Find where the given text appears and provide that cell's center as [x, y] coordinate. 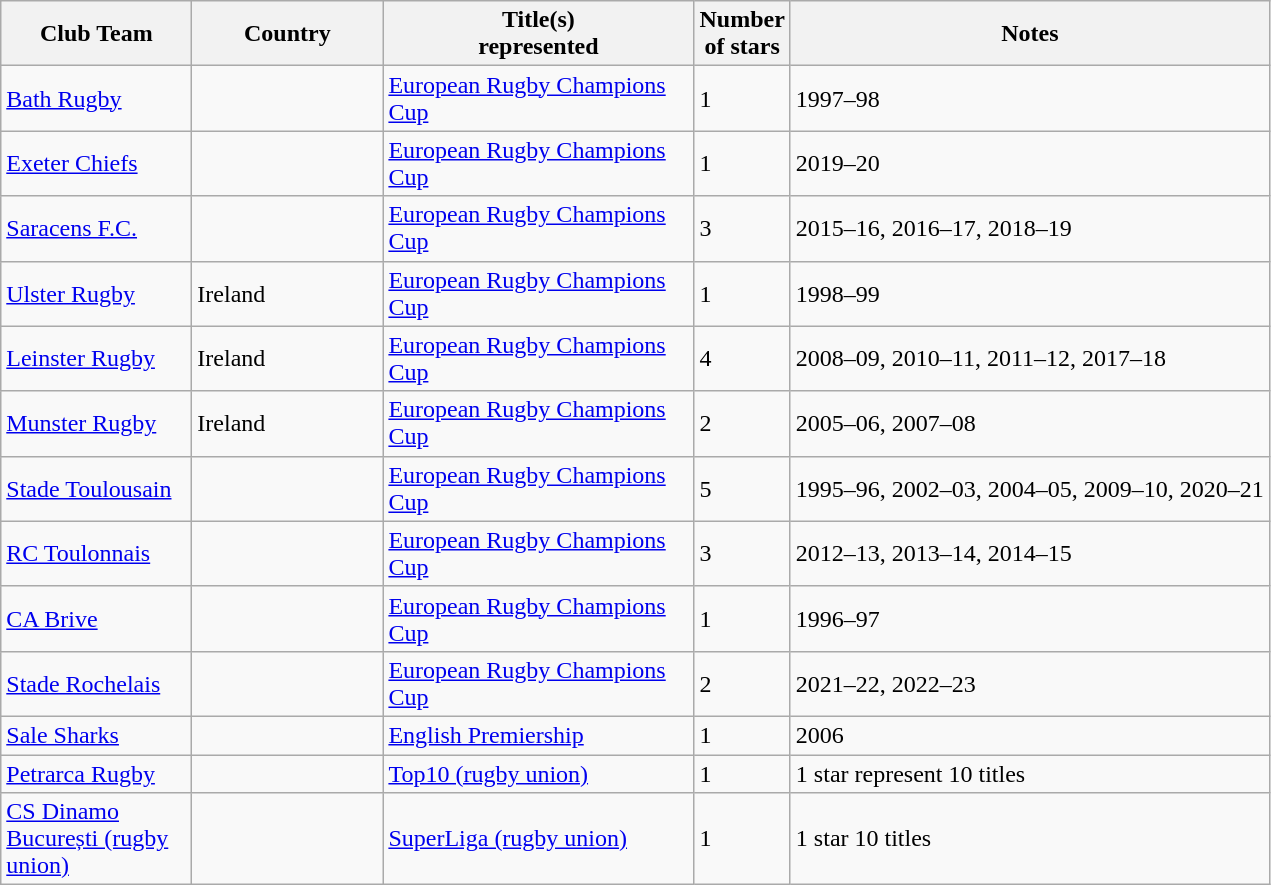
Numberof stars [742, 34]
1997–98 [1030, 98]
Top10 (rugby union) [538, 773]
Club Team [96, 34]
Leinster Rugby [96, 358]
English Premiership [538, 735]
1996–97 [1030, 618]
2006 [1030, 735]
Stade Toulousain [96, 488]
Notes [1030, 34]
Stade Rochelais [96, 684]
1995–96, 2002–03, 2004–05, 2009–10, 2020–21 [1030, 488]
CA Brive [96, 618]
Sale Sharks [96, 735]
1998–99 [1030, 294]
Saracens F.C. [96, 228]
4 [742, 358]
2005–06, 2007–08 [1030, 424]
Exeter Chiefs [96, 164]
Title(s)represented [538, 34]
RC Toulonnais [96, 554]
Country [288, 34]
Munster Rugby [96, 424]
5 [742, 488]
2015–16, 2016–17, 2018–19 [1030, 228]
1 star represent 10 titles [1030, 773]
2012–13, 2013–14, 2014–15 [1030, 554]
SuperLiga (rugby union) [538, 839]
2021–22, 2022–23 [1030, 684]
Bath Rugby [96, 98]
1 star 10 titles [1030, 839]
2019–20 [1030, 164]
Petrarca Rugby [96, 773]
CS Dinamo București (rugby union) [96, 839]
2008–09, 2010–11, 2011–12, 2017–18 [1030, 358]
Ulster Rugby [96, 294]
